Detect which cell encompasses the target text, then output its (x, y) center coordinate. 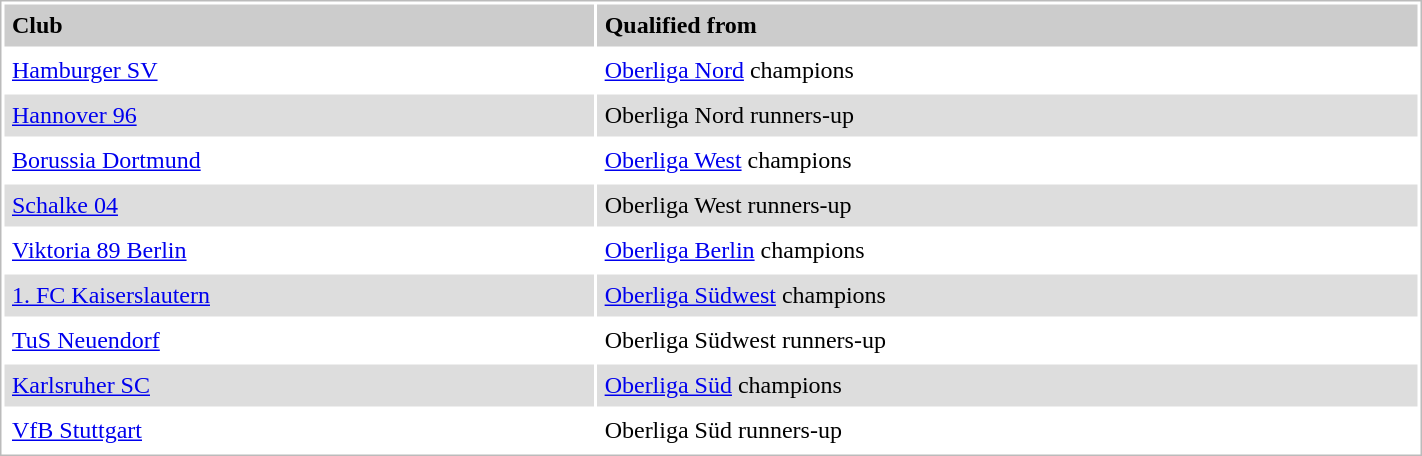
Oberliga Südwest champions (1007, 295)
Oberliga Südwest runners-up (1007, 341)
Oberliga Berlin champions (1007, 251)
Oberliga Nord champions (1007, 71)
1. FC Kaiserslautern (299, 295)
Viktoria 89 Berlin (299, 251)
Oberliga West runners-up (1007, 205)
Oberliga West champions (1007, 161)
Hannover 96 (299, 115)
VfB Stuttgart (299, 431)
Karlsruher SC (299, 385)
Qualified from (1007, 25)
Hamburger SV (299, 71)
Oberliga Süd runners-up (1007, 431)
Club (299, 25)
TuS Neuendorf (299, 341)
Oberliga Nord runners-up (1007, 115)
Borussia Dortmund (299, 161)
Oberliga Süd champions (1007, 385)
Schalke 04 (299, 205)
